Pinpoint the cell where the given text exists, returning its [x, y] midpoint coordinate. 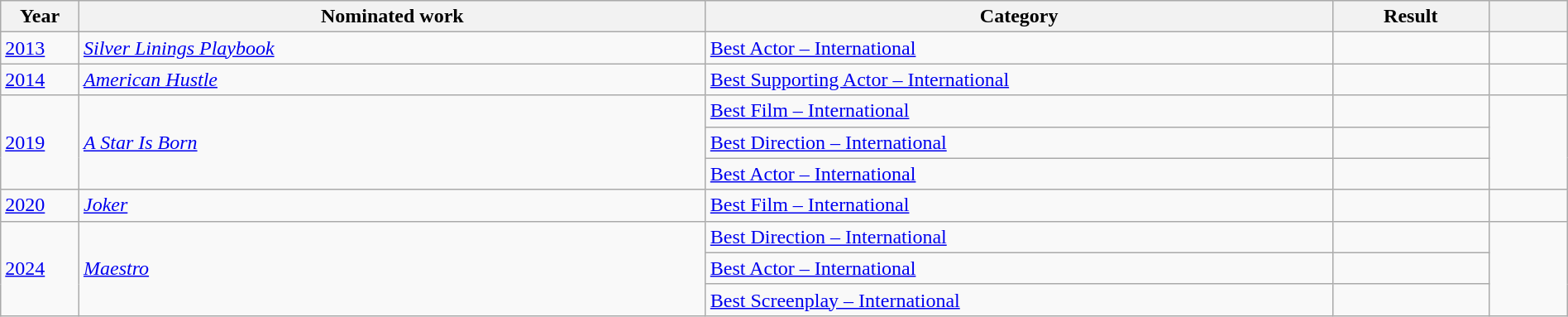
Year [40, 17]
American Hustle [392, 79]
2024 [40, 268]
Result [1411, 17]
2020 [40, 205]
Category [1019, 17]
A Star Is Born [392, 142]
Joker [392, 205]
Maestro [392, 268]
2019 [40, 142]
Silver Linings Playbook [392, 48]
Best Screenplay – International [1019, 300]
Nominated work [392, 17]
Best Supporting Actor – International [1019, 79]
2013 [40, 48]
2014 [40, 79]
